Return the [X, Y] coordinate for the center point of the cell that contains the specified text.  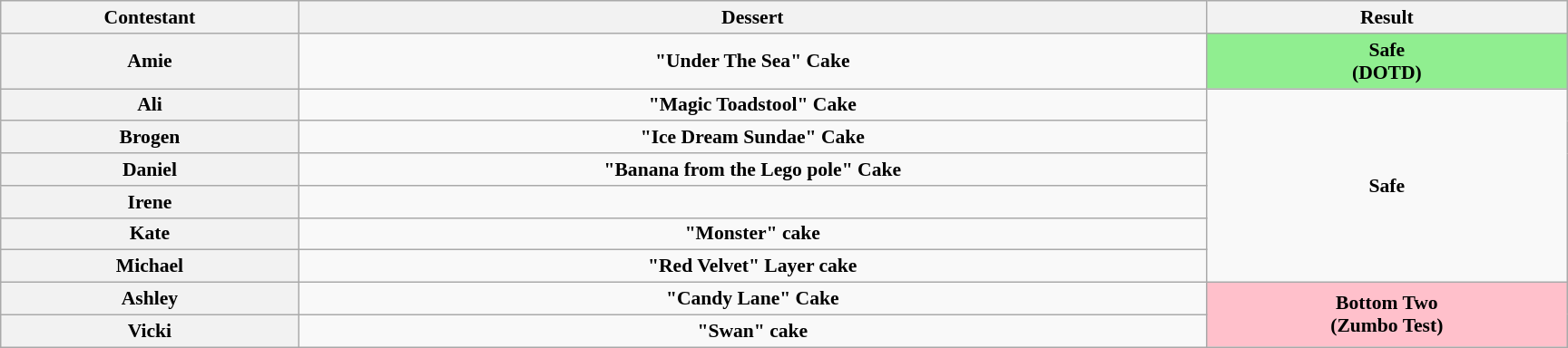
"Swan" cake [752, 331]
"Monster" cake [752, 234]
Safe(DOTD) [1387, 62]
Contestant [150, 17]
"Red Velvet" Layer cake [752, 266]
Ashley [150, 299]
Ali [150, 105]
Brogen [150, 138]
Safe [1387, 186]
Kate [150, 234]
Michael [150, 266]
Result [1387, 17]
Amie [150, 62]
Bottom Two(Zumbo Test) [1387, 315]
"Under The Sea" Cake [752, 62]
Vicki [150, 331]
"Candy Lane" Cake [752, 299]
Irene [150, 202]
Daniel [150, 169]
Dessert [752, 17]
"Banana from the Lego pole" Cake [752, 169]
"Magic Toadstool" Cake [752, 105]
"Ice Dream Sundae" Cake [752, 138]
